Return the (x, y) coordinate for the center point of the cell that contains the specified text.  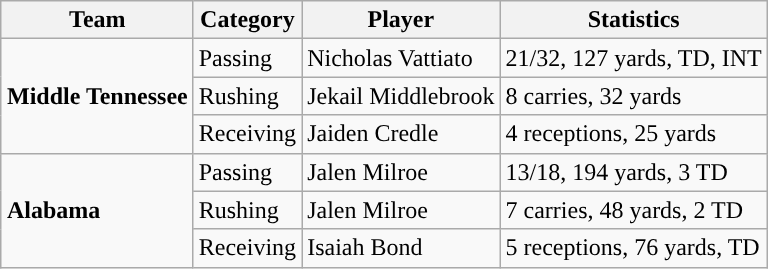
Nicholas Vattiato (401, 58)
7 carries, 48 yards, 2 TD (634, 210)
21/32, 127 yards, TD, INT (634, 58)
8 carries, 32 yards (634, 96)
Isaiah Bond (401, 248)
4 receptions, 25 yards (634, 134)
5 receptions, 76 yards, TD (634, 248)
Middle Tennessee (97, 96)
Jekail Middlebrook (401, 96)
Team (97, 20)
Alabama (97, 210)
Category (247, 20)
Jaiden Credle (401, 134)
Statistics (634, 20)
13/18, 194 yards, 3 TD (634, 172)
Player (401, 20)
